Capture the cell that displays the provided text and extract its [X, Y] central coordinate. 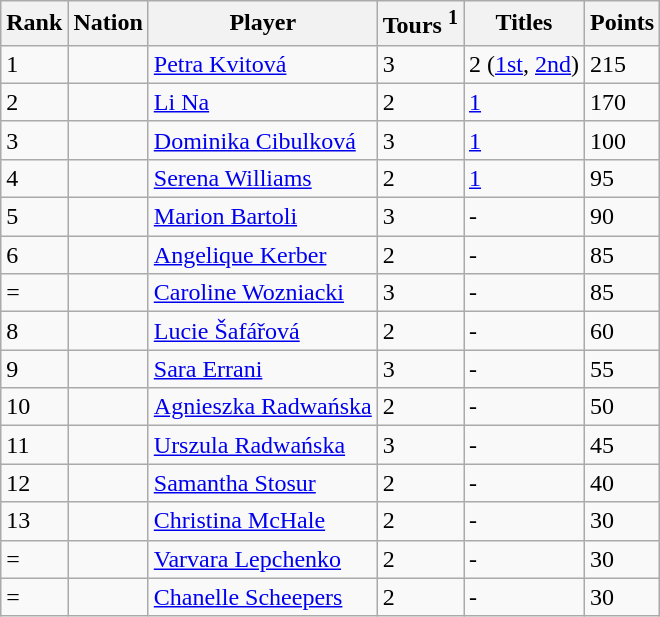
40 [622, 483]
Urszula Radwańska [262, 445]
Marion Bartoli [262, 217]
45 [622, 445]
Samantha Stosur [262, 483]
6 [34, 255]
170 [622, 102]
Tours 1 [420, 24]
Chanelle Scheepers [262, 597]
100 [622, 140]
Caroline Wozniacki [262, 293]
55 [622, 369]
Points [622, 24]
Rank [34, 24]
Agnieszka Radwańska [262, 407]
Varvara Lepchenko [262, 559]
Petra Kvitová [262, 64]
Christina McHale [262, 521]
5 [34, 217]
Angelique Kerber [262, 255]
215 [622, 64]
10 [34, 407]
8 [34, 331]
90 [622, 217]
50 [622, 407]
60 [622, 331]
13 [34, 521]
Titles [524, 24]
11 [34, 445]
12 [34, 483]
Nation [108, 24]
Li Na [262, 102]
2 (1st, 2nd) [524, 64]
Player [262, 24]
Lucie Šafářová [262, 331]
Sara Errani [262, 369]
Dominika Cibulková [262, 140]
4 [34, 178]
9 [34, 369]
Serena Williams [262, 178]
95 [622, 178]
